Find where the given text appears and provide that cell's center as (x, y) coordinate. 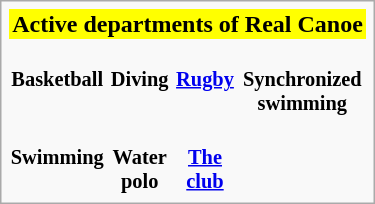
The club (205, 158)
Swimming (57, 158)
Synchronized swimming (302, 80)
Active departments of Real Canoe (187, 24)
Basketball (57, 80)
Water polo (140, 158)
Diving (140, 80)
Rugby (205, 80)
